Locate the cell with the specified text and output its [X, Y] center coordinate. 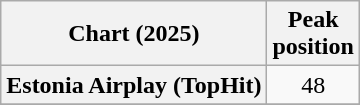
Estonia Airplay (TopHit) [134, 85]
48 [313, 85]
Chart (2025) [134, 34]
Peakposition [313, 34]
